Identify which cell holds the provided text, then report its (X, Y) central coordinate. 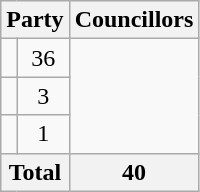
36 (43, 58)
3 (43, 96)
Total (35, 172)
Party (35, 20)
1 (43, 134)
Councillors (134, 20)
40 (134, 172)
